From the cell containing the given text, extract its center point as [x, y] coordinate. 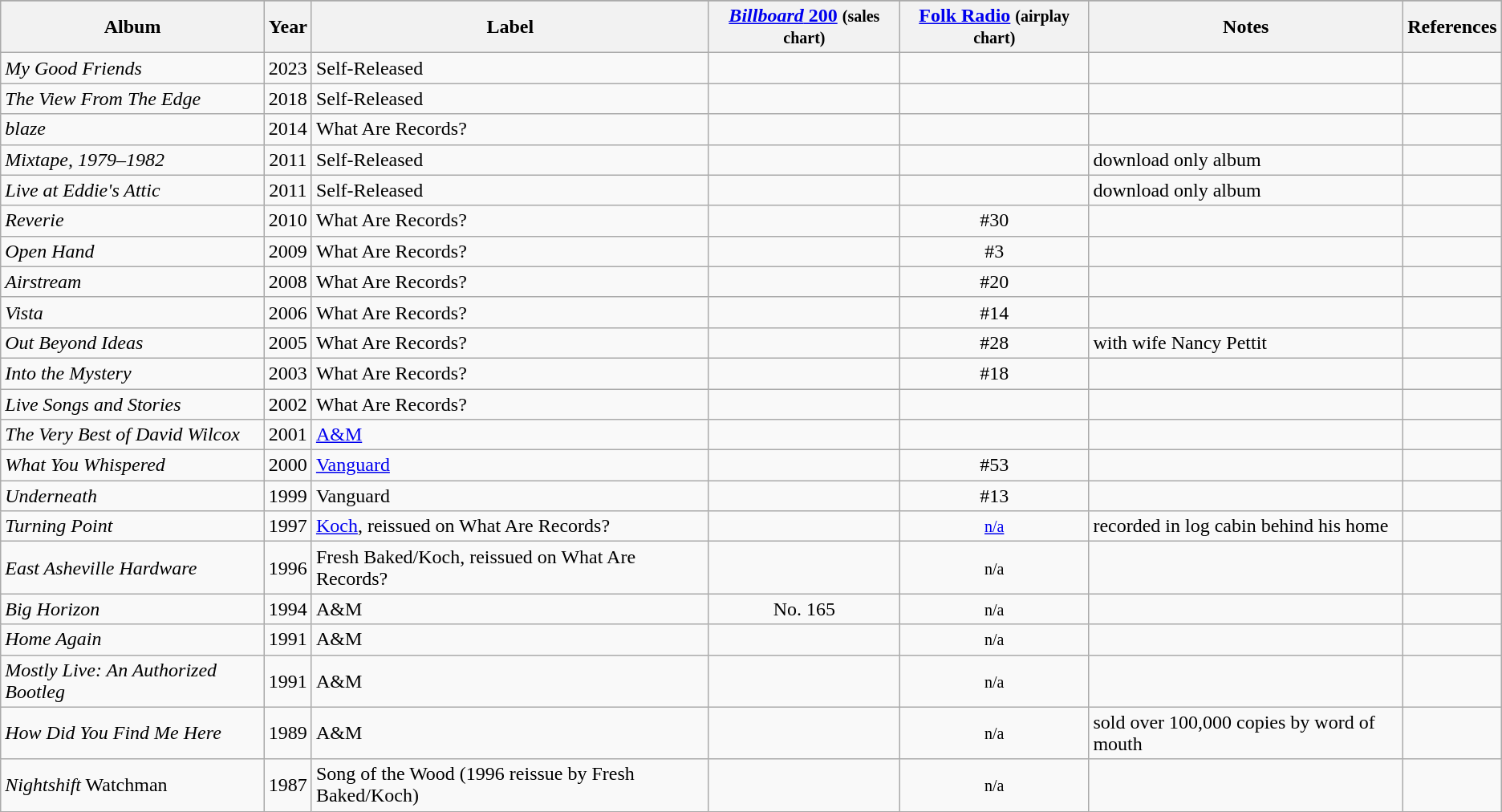
sold over 100,000 copies by word of mouth [1246, 733]
The Very Best of David Wilcox [133, 435]
#13 [995, 496]
My Good Friends [133, 68]
2002 [287, 404]
Fresh Baked/Koch, reissued on What Are Records? [510, 568]
Billboard 200 (sales chart) [804, 27]
Into the Mystery [133, 373]
#53 [995, 465]
Mixtape, 1979–1982 [133, 160]
2000 [287, 465]
How Did You Find Me Here [133, 733]
2009 [287, 251]
1987 [287, 785]
recorded in log cabin behind his home [1246, 526]
Live Songs and Stories [133, 404]
Airstream [133, 282]
1996 [287, 568]
#18 [995, 373]
Album [133, 27]
1999 [287, 496]
with wife Nancy Pettit [1246, 343]
Koch, reissued on What Are Records? [510, 526]
What You Whispered [133, 465]
Home Again [133, 639]
2010 [287, 221]
No. 165 [804, 609]
#14 [995, 312]
The View From The Edge [133, 99]
Reverie [133, 221]
Song of the Wood (1996 reissue by Fresh Baked/Koch) [510, 785]
#20 [995, 282]
Nightshift Watchman [133, 785]
Year [287, 27]
References [1452, 27]
#28 [995, 343]
Label [510, 27]
2023 [287, 68]
2008 [287, 282]
Open Hand [133, 251]
2003 [287, 373]
1997 [287, 526]
Underneath [133, 496]
2006 [287, 312]
Notes [1246, 27]
Turning Point [133, 526]
1989 [287, 733]
Vista [133, 312]
Folk Radio (airplay chart) [995, 27]
Mostly Live: An Authorized Bootleg [133, 680]
2001 [287, 435]
2014 [287, 129]
#3 [995, 251]
Live at Eddie's Attic [133, 190]
2018 [287, 99]
blaze [133, 129]
Big Horizon [133, 609]
East Asheville Hardware [133, 568]
Out Beyond Ideas [133, 343]
#30 [995, 221]
2005 [287, 343]
1994 [287, 609]
